Capture the cell that displays the provided text and extract its [X, Y] central coordinate. 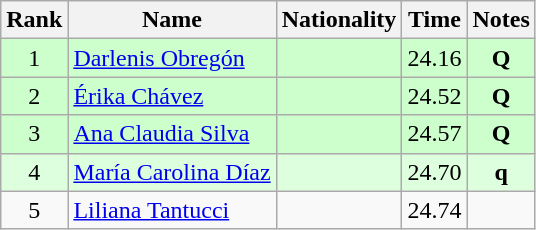
Darlenis Obregón [172, 58]
Ana Claudia Silva [172, 134]
Notes [501, 20]
24.57 [434, 134]
24.74 [434, 210]
24.52 [434, 96]
Name [172, 20]
5 [34, 210]
2 [34, 96]
Nationality [339, 20]
Liliana Tantucci [172, 210]
Rank [34, 20]
q [501, 172]
1 [34, 58]
4 [34, 172]
3 [34, 134]
Érika Chávez [172, 96]
24.70 [434, 172]
Time [434, 20]
24.16 [434, 58]
María Carolina Díaz [172, 172]
